Extract the [x, y] coordinate from the center of the cell holding the provided text.  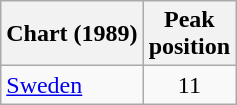
Chart (1989) [72, 34]
Sweden [72, 85]
11 [189, 85]
Peakposition [189, 34]
